Scan for the cell matching the given text and deliver its (x, y) coordinate at center. 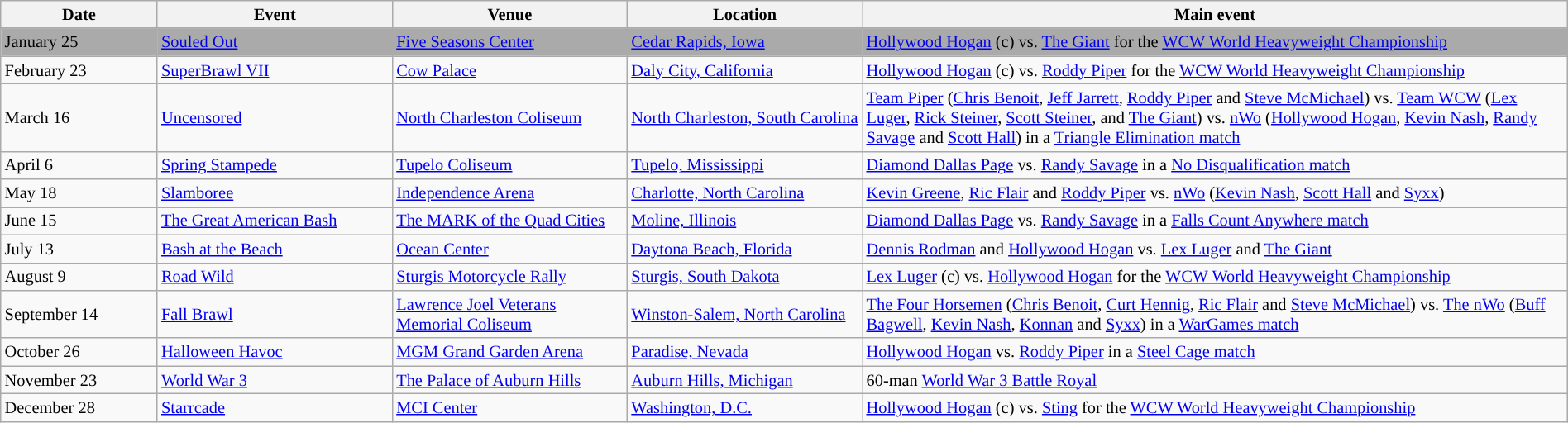
October 26 (79, 352)
North Charleston Coliseum (509, 117)
Hollywood Hogan (c) vs. Roddy Piper for the WCW World Heavyweight Championship (1216, 70)
Sturgis Motorcycle Rally (509, 277)
Washington, D.C. (745, 407)
Hollywood Hogan (c) vs. The Giant for the WCW World Heavyweight Championship (1216, 42)
MCI Center (509, 407)
Cedar Rapids, Iowa (745, 42)
Auburn Hills, Michigan (745, 380)
Lawrence Joel Veterans Memorial Coliseum (509, 314)
December 28 (79, 407)
Halloween Havoc (275, 352)
Winston-Salem, North Carolina (745, 314)
Paradise, Nevada (745, 352)
Uncensored (275, 117)
Date (79, 14)
MGM Grand Garden Arena (509, 352)
Daly City, California (745, 70)
Souled Out (275, 42)
Diamond Dallas Page vs. Randy Savage in a Falls Count Anywhere match (1216, 221)
The MARK of the Quad Cities (509, 221)
The Great American Bash (275, 221)
Moline, Illinois (745, 221)
November 23 (79, 380)
Hollywood Hogan (c) vs. Sting for the WCW World Heavyweight Championship (1216, 407)
Lex Luger (c) vs. Hollywood Hogan for the WCW World Heavyweight Championship (1216, 277)
January 25 (79, 42)
March 16 (79, 117)
Main event (1216, 14)
Daytona Beach, Florida (745, 249)
Cow Palace (509, 70)
60-man World War 3 Battle Royal (1216, 380)
Slamboree (275, 193)
Tupelo Coliseum (509, 165)
Spring Stampede (275, 165)
Bash at the Beach (275, 249)
July 13 (79, 249)
August 9 (79, 277)
June 15 (79, 221)
February 23 (79, 70)
Location (745, 14)
Venue (509, 14)
Dennis Rodman and Hollywood Hogan vs. Lex Luger and The Giant (1216, 249)
Kevin Greene, Ric Flair and Roddy Piper vs. nWo (Kevin Nash, Scott Hall and Syxx) (1216, 193)
Ocean Center (509, 249)
September 14 (79, 314)
May 18 (79, 193)
Sturgis, South Dakota (745, 277)
Hollywood Hogan vs. Roddy Piper in a Steel Cage match (1216, 352)
Fall Brawl (275, 314)
Road Wild (275, 277)
Charlotte, North Carolina (745, 193)
Tupelo, Mississippi (745, 165)
April 6 (79, 165)
Starrcade (275, 407)
Five Seasons Center (509, 42)
Event (275, 14)
World War 3 (275, 380)
Independence Arena (509, 193)
The Palace of Auburn Hills (509, 380)
Diamond Dallas Page vs. Randy Savage in a No Disqualification match (1216, 165)
North Charleston, South Carolina (745, 117)
SuperBrawl VII (275, 70)
